Output the [X, Y] coordinate of the center of the cell containing the given text.  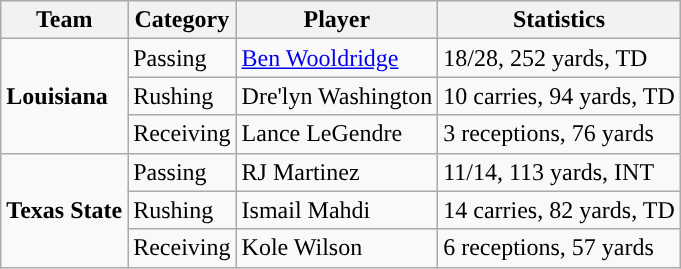
Lance LeGendre [337, 134]
Kole Wilson [337, 248]
Team [64, 20]
18/28, 252 yards, TD [560, 58]
Dre'lyn Washington [337, 96]
6 receptions, 57 yards [560, 248]
14 carries, 82 yards, TD [560, 210]
10 carries, 94 yards, TD [560, 96]
RJ Martinez [337, 172]
3 receptions, 76 yards [560, 134]
Player [337, 20]
Texas State [64, 210]
Louisiana [64, 96]
Ben Wooldridge [337, 58]
Ismail Mahdi [337, 210]
11/14, 113 yards, INT [560, 172]
Category [182, 20]
Statistics [560, 20]
